Determine the [x, y] coordinate at the center of the cell enclosing the given text.  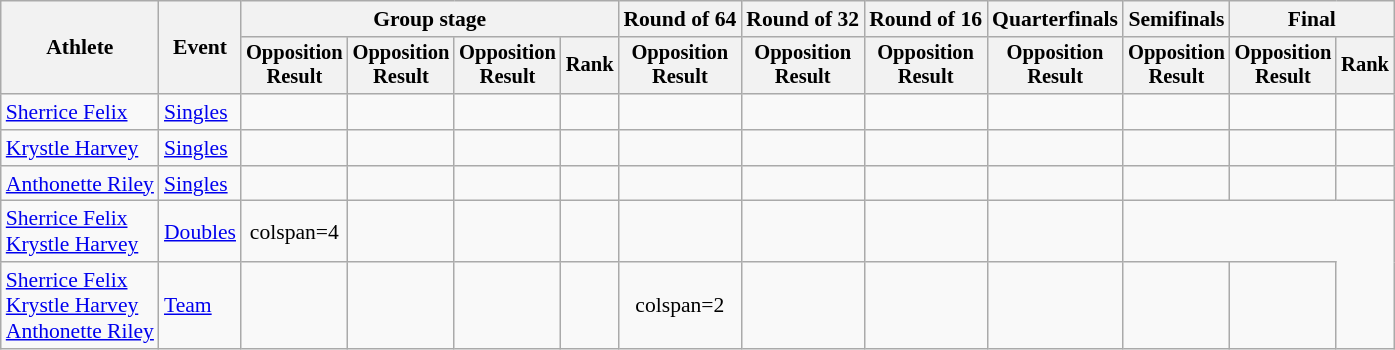
Round of 16 [926, 19]
Sherrice FelixKrystle Harvey [80, 232]
Round of 64 [680, 19]
Krystle Harvey [80, 148]
Group stage [430, 19]
Round of 32 [802, 19]
Team [200, 306]
Quarterfinals [1055, 19]
Semifinals [1176, 19]
Sherrice FelixKrystle HarveyAnthonette Riley [80, 306]
Final [1312, 19]
Event [200, 48]
Athlete [80, 48]
Doubles [200, 232]
Anthonette Riley [80, 184]
colspan=2 [680, 306]
Sherrice Felix [80, 112]
colspan=4 [294, 232]
